Search for the cell housing the specified text and yield its (x, y) center coordinate. 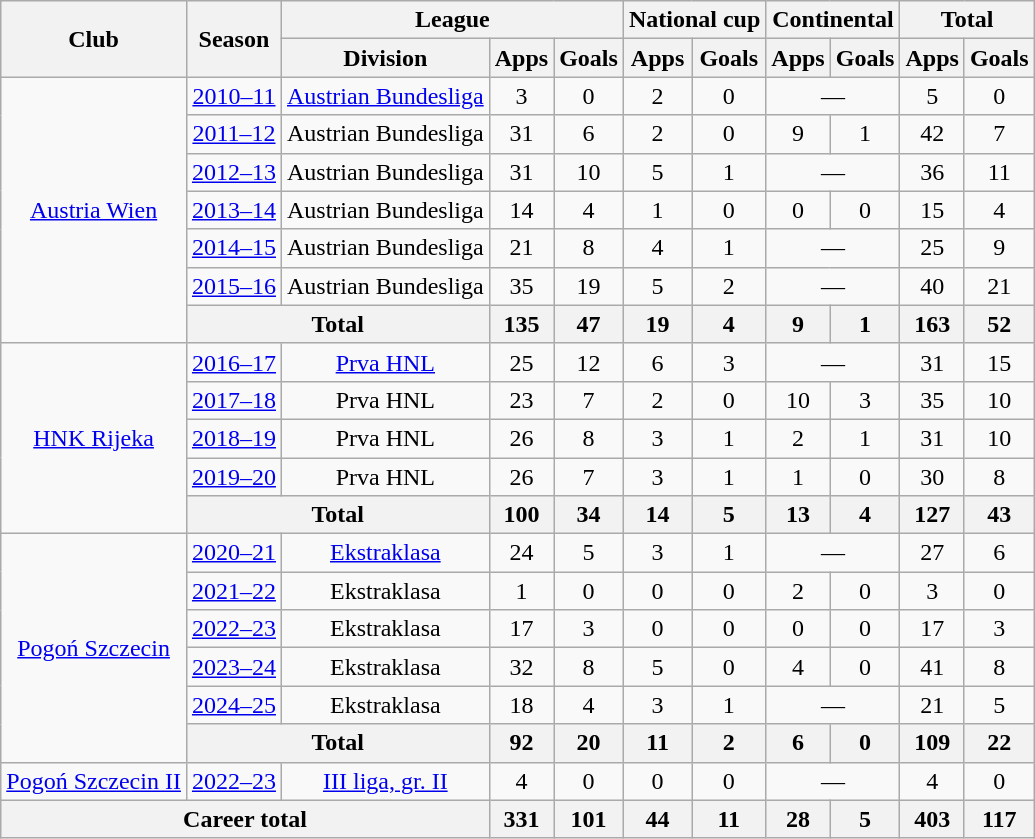
36 (932, 172)
92 (521, 743)
43 (999, 515)
2017–18 (234, 400)
2014–15 (234, 248)
Division (385, 58)
42 (932, 134)
109 (932, 743)
127 (932, 515)
163 (932, 324)
27 (932, 553)
2011–12 (234, 134)
Season (234, 39)
HNK Rijeka (94, 438)
2012–13 (234, 172)
III liga, gr. II (385, 781)
30 (932, 477)
12 (589, 362)
22 (999, 743)
331 (521, 819)
101 (589, 819)
Pogoń Szczecin (94, 648)
40 (932, 286)
403 (932, 819)
National cup (694, 20)
18 (521, 705)
2013–14 (234, 210)
34 (589, 515)
135 (521, 324)
13 (798, 515)
Continental (833, 20)
2021–22 (234, 591)
2010–11 (234, 96)
Club (94, 39)
28 (798, 819)
47 (589, 324)
Pogoń Szczecin II (94, 781)
44 (657, 819)
23 (521, 400)
100 (521, 515)
32 (521, 667)
24 (521, 553)
2024–25 (234, 705)
Career total (245, 819)
League (452, 20)
2019–20 (234, 477)
52 (999, 324)
2016–17 (234, 362)
Austria Wien (94, 210)
20 (589, 743)
2018–19 (234, 438)
117 (999, 819)
2023–24 (234, 667)
41 (932, 667)
2020–21 (234, 553)
2015–16 (234, 286)
